Return the [X, Y] coordinate for the center point of the cell that contains the specified text.  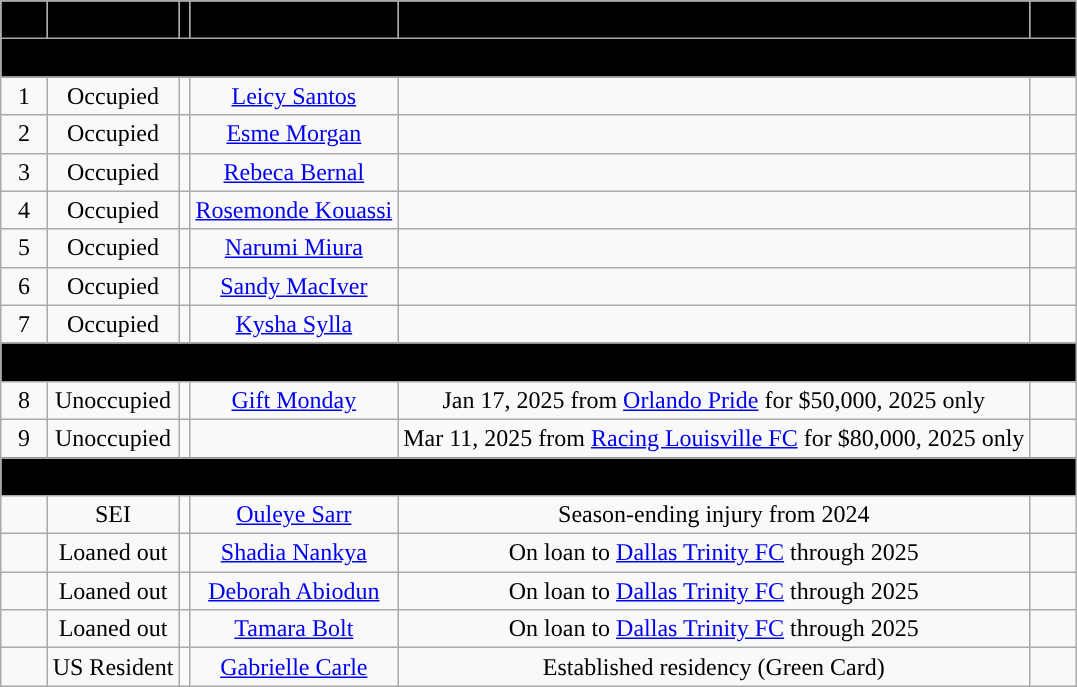
Ouleye Sarr [294, 515]
Shadia Nankya [294, 553]
Tamara Bolt [294, 629]
Rebeca Bernal [294, 172]
US Resident [113, 667]
Player [294, 20]
Status [113, 20]
4 [24, 210]
Rosemonde Kouassi [294, 210]
Deborah Abiodun [294, 591]
Gabrielle Carle [294, 667]
Mar 11, 2025 from Racing Louisville FC for $80,000, 2025 only [714, 438]
SEI [113, 515]
Acquired slots [539, 362]
Season-ending injury from 2024 [714, 515]
3 [24, 172]
8 [24, 400]
Kysha Sylla [294, 324]
Rostered international players not using a slot [539, 477]
Jan 17, 2025 from Orlando Pride for $50,000, 2025 only [714, 400]
5 [24, 248]
7 baseline slots [539, 58]
1 [24, 96]
Player/Slot Notes [714, 20]
Ref [1054, 20]
Established residency (Green Card) [714, 667]
9 [24, 438]
6 [24, 286]
Gift Monday [294, 400]
Leicy Santos [294, 96]
7 [24, 324]
No. [24, 20]
Narumi Miura [294, 248]
2 [24, 134]
Sandy MacIver [294, 286]
Esme Morgan [294, 134]
